Provide the (X, Y) coordinate of the cell's center where the given text is located.  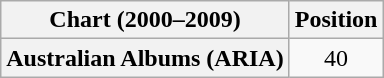
40 (336, 58)
Chart (2000–2009) (145, 20)
Position (336, 20)
Australian Albums (ARIA) (145, 58)
